Return the [x, y] coordinate for the center point of the cell that contains the specified text.  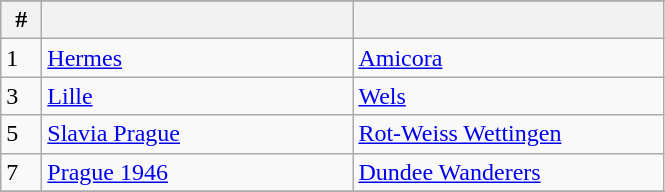
Prague 1946 [198, 172]
Wels [508, 96]
# [22, 20]
5 [22, 134]
Hermes [198, 58]
Lille [198, 96]
Slavia Prague [198, 134]
1 [22, 58]
7 [22, 172]
Amicora [508, 58]
Dundee Wanderers [508, 172]
Rot-Weiss Wettingen [508, 134]
3 [22, 96]
